Return (x, y) of the center of cell containing provided text 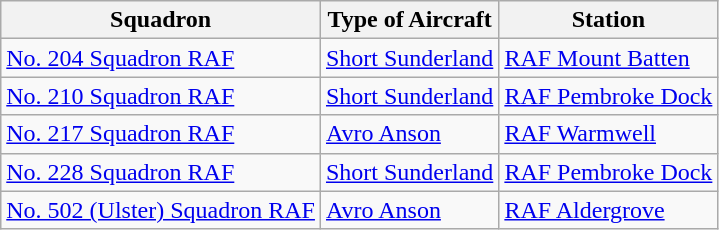
No. 204 Squadron RAF (161, 58)
RAF Aldergrove (608, 210)
RAF Warmwell (608, 134)
Station (608, 20)
Squadron (161, 20)
RAF Mount Batten (608, 58)
No. 217 Squadron RAF (161, 134)
Type of Aircraft (409, 20)
No. 210 Squadron RAF (161, 96)
No. 502 (Ulster) Squadron RAF (161, 210)
No. 228 Squadron RAF (161, 172)
